Scan for the cell matching the given text and deliver its [x, y] coordinate at center. 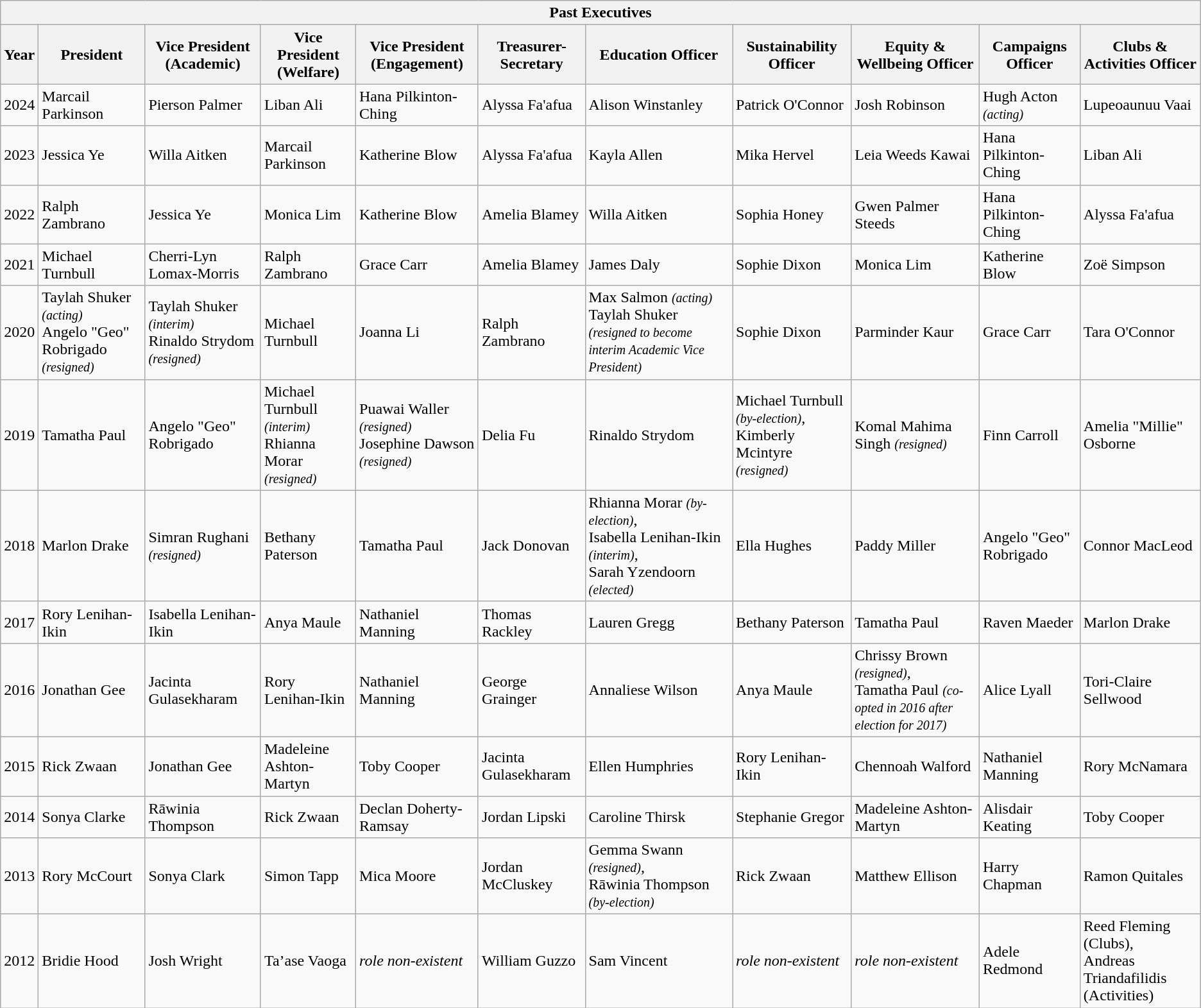
James Daly [659, 264]
Ramon Quitales [1140, 876]
Sophia Honey [792, 214]
Rāwinia Thompson [203, 816]
Vice President (Academic) [203, 55]
2015 [19, 766]
Vice President (Engagement) [417, 55]
Year [19, 55]
Hugh Acton (acting) [1029, 105]
Sonya Clark [203, 876]
Paddy Miller [916, 545]
William Guzzo [531, 961]
Reed Fleming (Clubs),Andreas Triandafilidis (Activities) [1140, 961]
Raven Maeder [1029, 622]
Jordan Lipski [531, 816]
Taylah Shuker (acting) Angelo "Geo" Robrigado (resigned) [92, 332]
Ella Hughes [792, 545]
Joanna Li [417, 332]
Isabella Lenihan-Ikin [203, 622]
Gwen Palmer Steeds [916, 214]
2013 [19, 876]
Treasurer-Secretary [531, 55]
2021 [19, 264]
2022 [19, 214]
Sustainability Officer [792, 55]
Michael Turnbull (by-election),Kimberly Mcintyre (resigned) [792, 435]
Simon Tapp [308, 876]
Kayla Allen [659, 155]
Amelia "Millie" Osborne [1140, 435]
Chrissy Brown (resigned),Tamatha Paul (co-opted in 2016 after election for 2017) [916, 690]
Education Officer [659, 55]
Caroline Thirsk [659, 816]
George Grainger [531, 690]
2024 [19, 105]
Thomas Rackley [531, 622]
2012 [19, 961]
Adele Redmond [1029, 961]
Gemma Swann (resigned),Rāwinia Thompson (by-election) [659, 876]
President [92, 55]
Harry Chapman [1029, 876]
Rory McCourt [92, 876]
2014 [19, 816]
Leia Weeds Kawai [916, 155]
Michael Turnbull (interim) Rhianna Morar (resigned) [308, 435]
Taylah Shuker (interim) Rinaldo Strydom (resigned) [203, 332]
Pierson Palmer [203, 105]
Vice President (Welfare) [308, 55]
Josh Robinson [916, 105]
Patrick O'Connor [792, 105]
2017 [19, 622]
Jordan McCluskey [531, 876]
Equity & Wellbeing Officer [916, 55]
Max Salmon (acting) Taylah Shuker (resigned to become interim Academic Vice President) [659, 332]
2018 [19, 545]
Mika Hervel [792, 155]
Sam Vincent [659, 961]
Puawai Waller (resigned) Josephine Dawson (resigned) [417, 435]
2023 [19, 155]
Tara O'Connor [1140, 332]
Alisdair Keating [1029, 816]
2019 [19, 435]
2016 [19, 690]
Mica Moore [417, 876]
Lauren Gregg [659, 622]
Stephanie Gregor [792, 816]
Alice Lyall [1029, 690]
2020 [19, 332]
Delia Fu [531, 435]
Simran Rughani (resigned) [203, 545]
Josh Wright [203, 961]
Chennoah Walford [916, 766]
Past Executives [600, 13]
Matthew Ellison [916, 876]
Rhianna Morar (by-election), Isabella Lenihan-Ikin (interim), Sarah Yzendoorn (elected) [659, 545]
Jack Donovan [531, 545]
Ellen Humphries [659, 766]
Bridie Hood [92, 961]
Tori-Claire Sellwood [1140, 690]
Declan Doherty-Ramsay [417, 816]
Campaigns Officer [1029, 55]
Lupeoaunuu Vaai [1140, 105]
Finn Carroll [1029, 435]
Connor MacLeod [1140, 545]
Ta’ase Vaoga [308, 961]
Cherri-Lyn Lomax-Morris [203, 264]
Rory McNamara [1140, 766]
Rinaldo Strydom [659, 435]
Parminder Kaur [916, 332]
Sonya Clarke [92, 816]
Komal Mahima Singh (resigned) [916, 435]
Annaliese Wilson [659, 690]
Clubs & Activities Officer [1140, 55]
Zoë Simpson [1140, 264]
Alison Winstanley [659, 105]
